Scan for the cell matching the given text and deliver its [X, Y] coordinate at center. 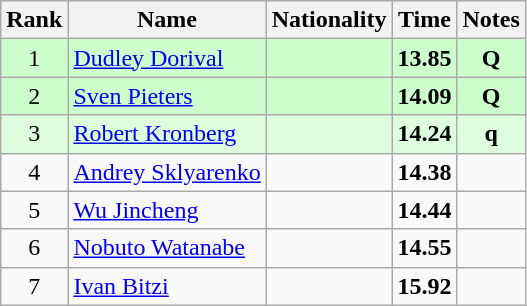
5 [34, 210]
Dudley Dorival [167, 58]
2 [34, 96]
Andrey Sklyarenko [167, 172]
Ivan Bitzi [167, 286]
3 [34, 134]
Name [167, 20]
14.38 [424, 172]
Nationality [329, 20]
Wu Jincheng [167, 210]
14.44 [424, 210]
14.24 [424, 134]
Robert Kronberg [167, 134]
6 [34, 248]
q [491, 134]
Sven Pieters [167, 96]
15.92 [424, 286]
4 [34, 172]
1 [34, 58]
14.55 [424, 248]
Time [424, 20]
14.09 [424, 96]
7 [34, 286]
13.85 [424, 58]
Rank [34, 20]
Notes [491, 20]
Nobuto Watanabe [167, 248]
